Return the (x, y) coordinate for the center point of the cell that contains the specified text.  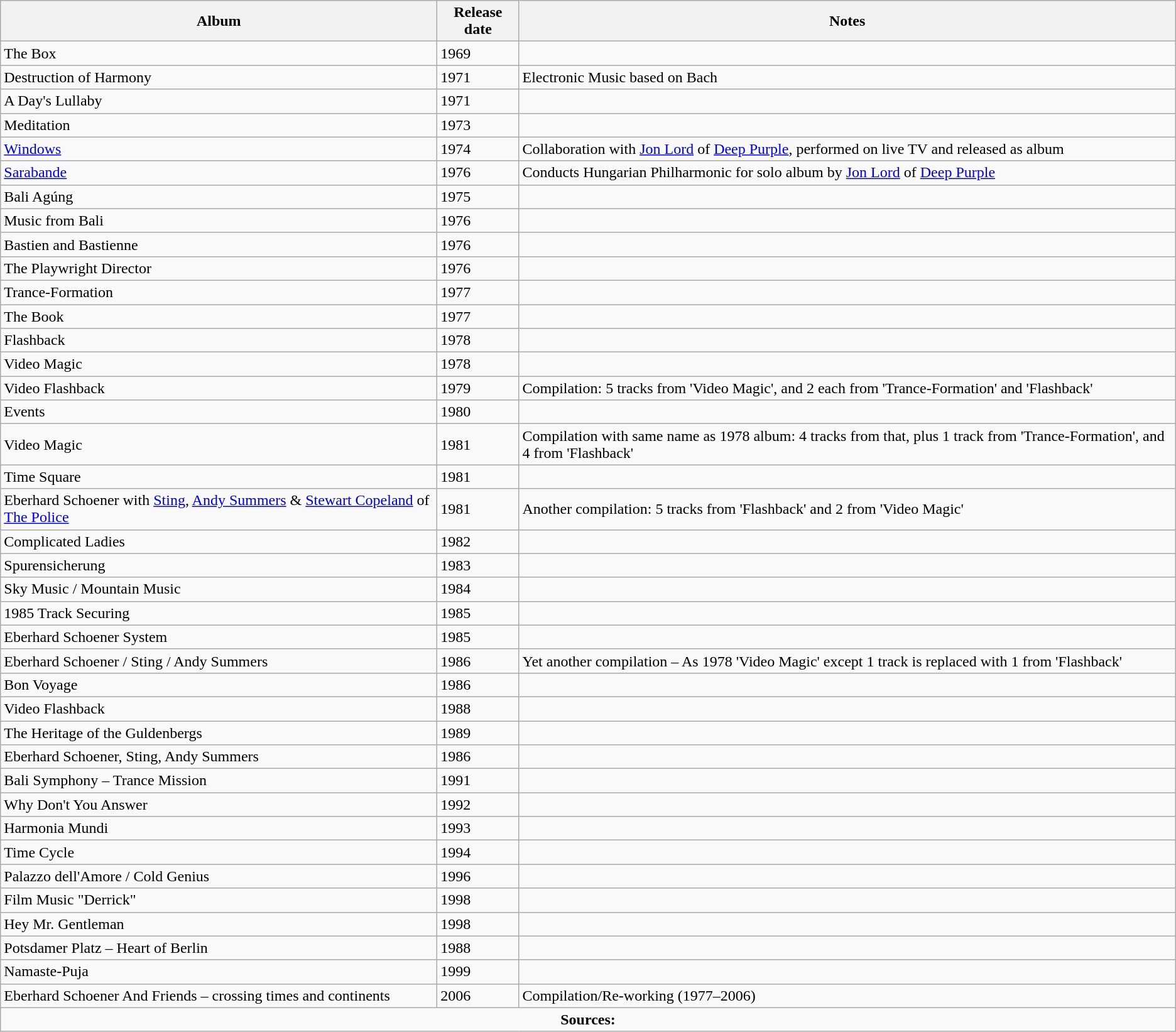
Spurensicherung (219, 565)
Why Don't You Answer (219, 805)
1980 (478, 412)
Meditation (219, 125)
Music from Bali (219, 220)
Sky Music / Mountain Music (219, 589)
Yet another compilation – As 1978 'Video Magic' except 1 track is replaced with 1 from 'Flashback' (847, 661)
Sources: (588, 1019)
Eberhard Schoener with Sting, Andy Summers & Stewart Copeland of The Police (219, 509)
Eberhard Schoener System (219, 637)
1992 (478, 805)
1994 (478, 852)
Bali Symphony – Trance Mission (219, 781)
Electronic Music based on Bach (847, 77)
1999 (478, 972)
Release date (478, 21)
1985 Track Securing (219, 613)
Film Music "Derrick" (219, 900)
Events (219, 412)
The Book (219, 316)
1979 (478, 388)
A Day's Lullaby (219, 101)
1993 (478, 828)
1975 (478, 197)
Notes (847, 21)
Destruction of Harmony (219, 77)
Compilation/Re-working (1977–2006) (847, 996)
Another compilation: 5 tracks from 'Flashback' and 2 from 'Video Magic' (847, 509)
1996 (478, 876)
Compilation: 5 tracks from 'Video Magic', and 2 each from 'Trance-Formation' and 'Flashback' (847, 388)
Complicated Ladies (219, 541)
Potsdamer Platz – Heart of Berlin (219, 948)
1969 (478, 53)
Palazzo dell'Amore / Cold Genius (219, 876)
Compilation with same name as 1978 album: 4 tracks from that, plus 1 track from 'Trance-Formation', and 4 from 'Flashback' (847, 445)
Collaboration with Jon Lord of Deep Purple, performed on live TV and released as album (847, 149)
Conducts Hungarian Philharmonic for solo album by Jon Lord of Deep Purple (847, 173)
Flashback (219, 340)
Trance-Formation (219, 292)
Eberhard Schoener, Sting, Andy Summers (219, 757)
Harmonia Mundi (219, 828)
Album (219, 21)
1989 (478, 733)
The Playwright Director (219, 268)
Eberhard Schoener And Friends – crossing times and continents (219, 996)
1984 (478, 589)
Sarabande (219, 173)
1982 (478, 541)
Hey Mr. Gentleman (219, 924)
Bon Voyage (219, 685)
1983 (478, 565)
The Box (219, 53)
Bali Agúng (219, 197)
Time Square (219, 477)
1973 (478, 125)
2006 (478, 996)
Bastien and Bastienne (219, 244)
Namaste-Puja (219, 972)
1974 (478, 149)
The Heritage of the Guldenbergs (219, 733)
Time Cycle (219, 852)
Windows (219, 149)
Eberhard Schoener / Sting / Andy Summers (219, 661)
1991 (478, 781)
